Return the [x, y] coordinate for the center point of the cell that contains the specified text.  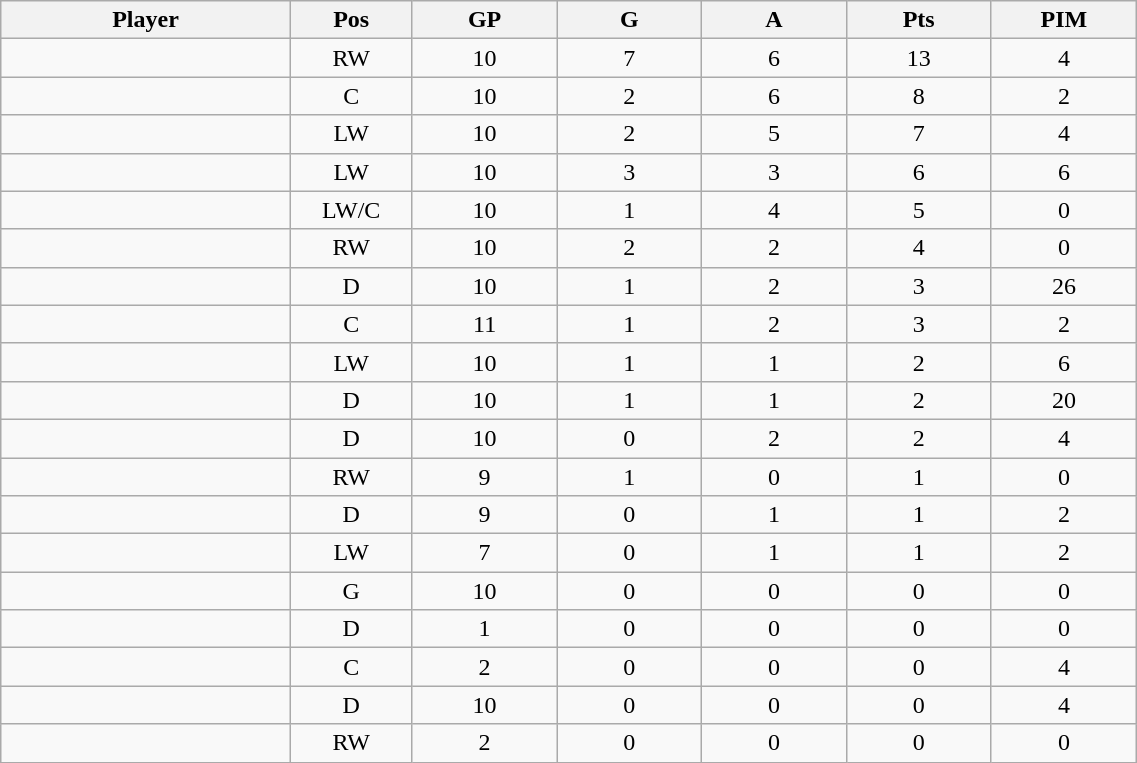
GP [484, 20]
8 [918, 96]
11 [484, 324]
PIM [1064, 20]
13 [918, 58]
A [774, 20]
LW/C [351, 210]
Pos [351, 20]
Player [146, 20]
26 [1064, 286]
Pts [918, 20]
20 [1064, 400]
